Return [x, y] of the center of cell containing provided text 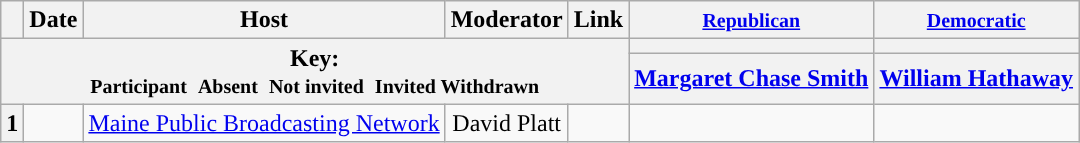
Margaret Chase Smith [752, 78]
Moderator [506, 20]
Link [598, 20]
Host [264, 20]
William Hathaway [976, 78]
Maine Public Broadcasting Network [264, 123]
David Platt [506, 123]
Key: Participant Absent Not invited Invited Withdrawn [315, 72]
Republican [752, 20]
Date [54, 20]
Democratic [976, 20]
1 [12, 123]
